Determine the [X, Y] coordinate at the center of the cell enclosing the given text.  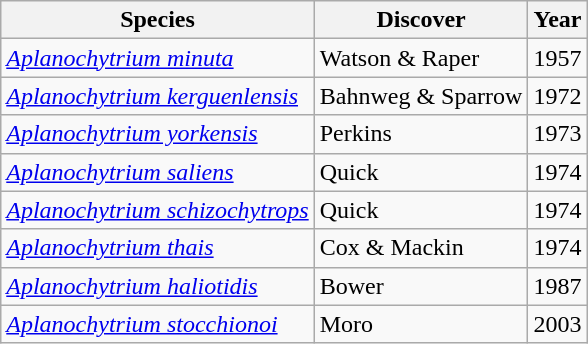
1972 [558, 96]
Species [158, 20]
Aplanochytrium stocchionoi [158, 324]
Aplanochytrium schizochytrops [158, 210]
Year [558, 20]
1987 [558, 286]
2003 [558, 324]
Aplanochytrium saliens [158, 172]
1973 [558, 134]
Cox & Mackin [421, 248]
Aplanochytrium haliotidis [158, 286]
Aplanochytrium minuta [158, 58]
Aplanochytrium kerguenlensis [158, 96]
Moro [421, 324]
Discover [421, 20]
Bahnweg & Sparrow [421, 96]
1957 [558, 58]
Aplanochytrium yorkensis [158, 134]
Bower [421, 286]
Perkins [421, 134]
Watson & Raper [421, 58]
Aplanochytrium thais [158, 248]
